Identify which cell holds the provided text, then report its [x, y] central coordinate. 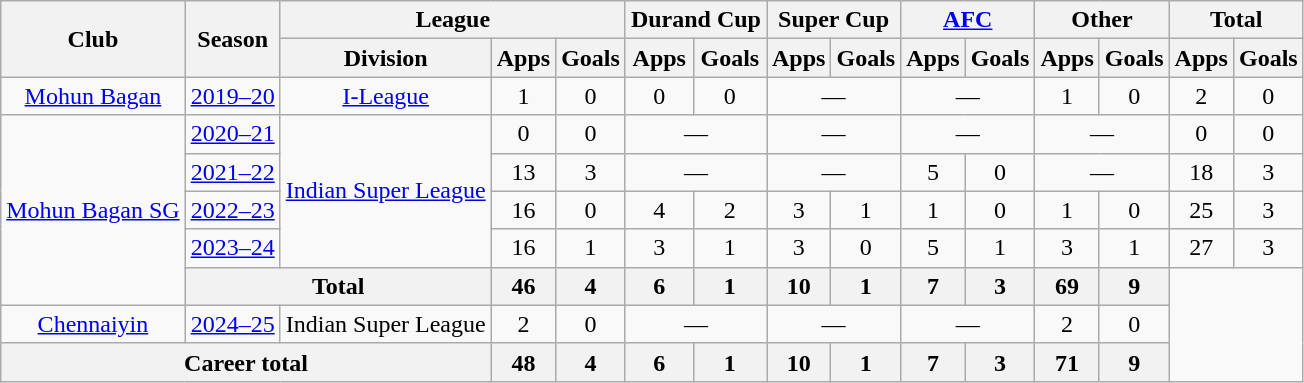
AFC [968, 20]
46 [523, 286]
Chennaiyin [93, 324]
Other [1102, 20]
27 [1201, 248]
71 [1067, 362]
2022–23 [232, 210]
25 [1201, 210]
2020–21 [232, 134]
13 [523, 172]
I-League [386, 96]
48 [523, 362]
Club [93, 39]
2024–25 [232, 324]
Durand Cup [696, 20]
Career total [246, 362]
2021–22 [232, 172]
Mohun Bagan SG [93, 210]
Super Cup [833, 20]
Division [386, 58]
Season [232, 39]
18 [1201, 172]
69 [1067, 286]
2019–20 [232, 96]
League [452, 20]
2023–24 [232, 248]
Mohun Bagan [93, 96]
